Return the (x, y) coordinate for the center point of the cell that contains the specified text.  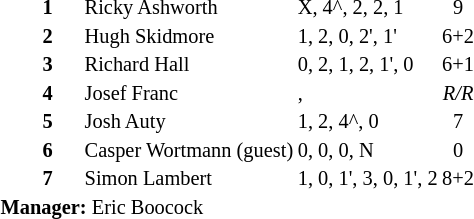
4 (61, 94)
2 (61, 36)
1, 2, 0, 2', 1' (368, 36)
Casper Wortmann (guest) (189, 150)
6 (61, 150)
Hugh Skidmore (189, 36)
Josh Auty (189, 122)
1, 2, 4^, 0 (368, 122)
0, 2, 1, 2, 1', 0 (368, 66)
, (368, 94)
Josef Franc (189, 94)
3 (61, 66)
5 (61, 122)
0, 0, 0, N (368, 150)
1, 0, 1', 3, 0, 1', 2 (368, 180)
Simon Lambert (189, 180)
7 (61, 180)
Richard Hall (189, 66)
